Provide the [x, y] coordinate of the cell's center where the given text is located.  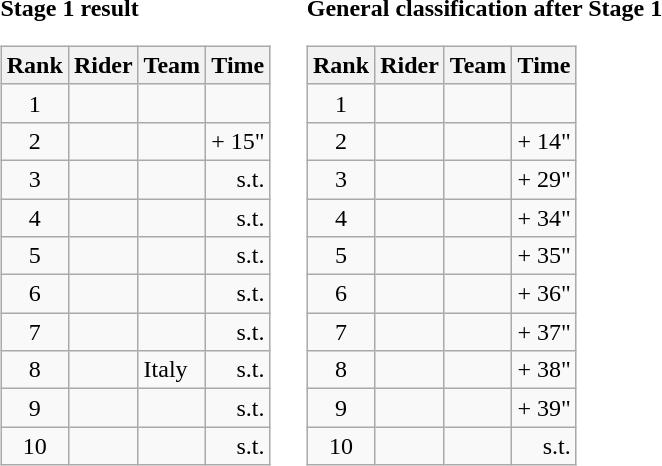
Italy [172, 370]
+ 35" [544, 256]
+ 38" [544, 370]
+ 34" [544, 217]
+ 39" [544, 408]
+ 15" [238, 141]
+ 36" [544, 294]
+ 37" [544, 332]
+ 14" [544, 141]
+ 29" [544, 179]
